Determine the [X, Y] coordinate at the center of the cell enclosing the given text.  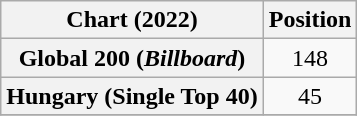
Hungary (Single Top 40) [132, 96]
Chart (2022) [132, 20]
Position [310, 20]
Global 200 (Billboard) [132, 58]
45 [310, 96]
148 [310, 58]
